Provide the [x, y] coordinate of the cell's center where the given text is located.  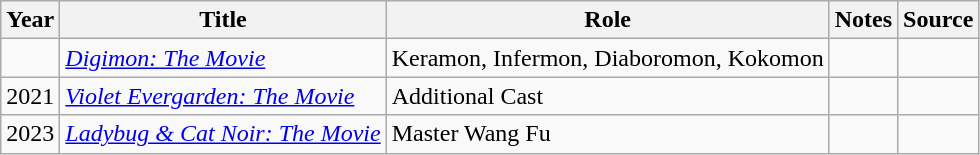
2021 [30, 96]
Notes [863, 20]
Role [608, 20]
Ladybug & Cat Noir: The Movie [223, 134]
Title [223, 20]
Source [938, 20]
Additional Cast [608, 96]
Keramon, Infermon, Diaboromon, Kokomon [608, 58]
Digimon: The Movie [223, 58]
2023 [30, 134]
Violet Evergarden: The Movie [223, 96]
Master Wang Fu [608, 134]
Year [30, 20]
